Search for the cell housing the specified text and yield its [X, Y] center coordinate. 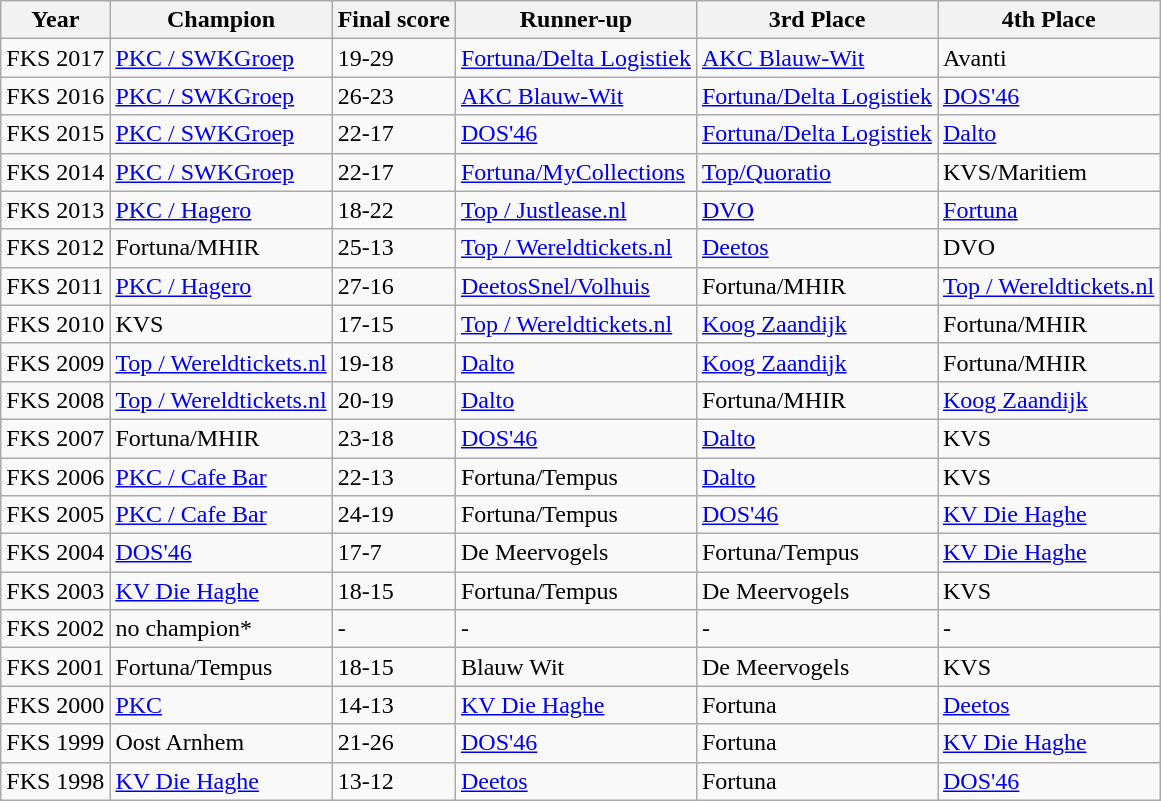
FKS 2013 [56, 210]
Top/Quoratio [816, 172]
Final score [394, 20]
14-13 [394, 705]
FKS 2017 [56, 58]
KVS/Maritiem [1049, 172]
21-26 [394, 743]
23-18 [394, 438]
Oost Arnhem [221, 743]
FKS 2000 [56, 705]
FKS 2008 [56, 400]
19-18 [394, 362]
Year [56, 20]
FKS 2001 [56, 667]
FKS 2006 [56, 477]
Avanti [1049, 58]
17-7 [394, 553]
Runner-up [576, 20]
FKS 2009 [56, 362]
Champion [221, 20]
FKS 1998 [56, 781]
4th Place [1049, 20]
DeetosSnel/Volhuis [576, 286]
FKS 2004 [56, 553]
19-29 [394, 58]
no champion* [221, 629]
FKS 2012 [56, 248]
FKS 2010 [56, 324]
PKC [221, 705]
FKS 2016 [56, 96]
20-19 [394, 400]
25-13 [394, 248]
27-16 [394, 286]
FKS 1999 [56, 743]
FKS 2007 [56, 438]
FKS 2011 [56, 286]
17-15 [394, 324]
18-22 [394, 210]
13-12 [394, 781]
Top / Justlease.nl [576, 210]
22-13 [394, 477]
24-19 [394, 515]
FKS 2002 [56, 629]
26-23 [394, 96]
FKS 2003 [56, 591]
Blauw Wit [576, 667]
FKS 2014 [56, 172]
FKS 2015 [56, 134]
3rd Place [816, 20]
Fortuna/MyCollections [576, 172]
FKS 2005 [56, 515]
